Return the [x, y] coordinate for the center point of the cell that contains the specified text.  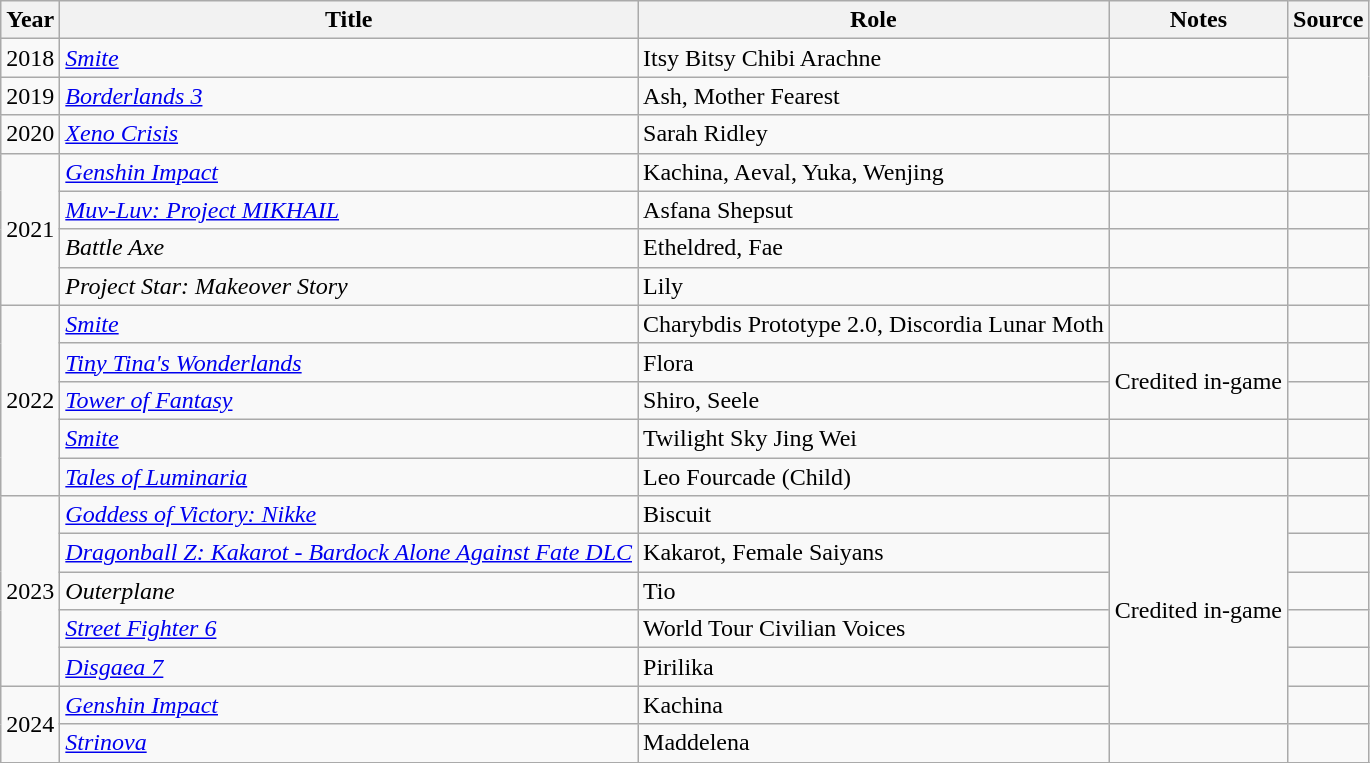
Disgaea 7 [349, 667]
Tio [874, 591]
Kachina, Aeval, Yuka, Wenjing [874, 172]
Strinova [349, 743]
Lily [874, 286]
Year [30, 20]
Role [874, 20]
Etheldred, Fae [874, 248]
Twilight Sky Jing Wei [874, 438]
World Tour Civilian Voices [874, 629]
Dragonball Z: Kakarot - Bardock Alone Against Fate DLC [349, 553]
Street Fighter 6 [349, 629]
Charybdis Prototype 2.0, Discordia Lunar Moth [874, 324]
Asfana Shepsut [874, 210]
Biscuit [874, 515]
Kachina [874, 705]
Outerplane [349, 591]
2019 [30, 96]
Title [349, 20]
Tiny Tina's Wonderlands [349, 362]
Muv-Luv: Project MIKHAIL [349, 210]
Leo Fourcade (Child) [874, 477]
Pirilika [874, 667]
Goddess of Victory: Nikke [349, 515]
Tales of Luminaria [349, 477]
2018 [30, 58]
Notes [1198, 20]
Source [1328, 20]
2024 [30, 724]
Project Star: Makeover Story [349, 286]
Battle Axe [349, 248]
Flora [874, 362]
Kakarot, Female Saiyans [874, 553]
2021 [30, 229]
Xeno Crisis [349, 134]
Ash, Mother Fearest [874, 96]
2022 [30, 400]
2023 [30, 591]
Sarah Ridley [874, 134]
2020 [30, 134]
Maddelena [874, 743]
Shiro, Seele [874, 400]
Itsy Bitsy Chibi Arachne [874, 58]
Borderlands 3 [349, 96]
Tower of Fantasy [349, 400]
